Find where the given text appears and provide that cell's center as [x, y] coordinate. 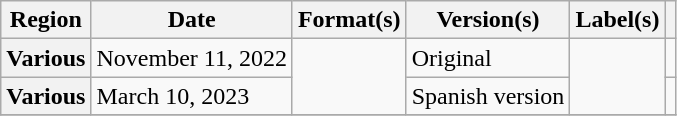
March 10, 2023 [192, 96]
Original [488, 58]
Date [192, 20]
Format(s) [349, 20]
Spanish version [488, 96]
Label(s) [618, 20]
Region [46, 20]
Version(s) [488, 20]
November 11, 2022 [192, 58]
